Return the (X, Y) coordinate for the center point of the cell that contains the specified text.  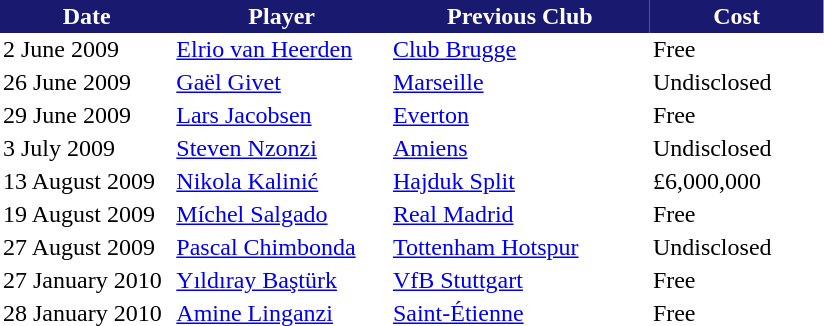
Real Madrid (520, 214)
Club Brugge (520, 50)
Míchel Salgado (282, 214)
Amiens (520, 148)
£6,000,000 (736, 182)
Date (86, 16)
VfB Stuttgart (520, 280)
29 June 2009 (86, 116)
27 January 2010 (86, 280)
Everton (520, 116)
Previous Club (520, 16)
Player (282, 16)
Gaël Givet (282, 82)
19 August 2009 (86, 214)
26 June 2009 (86, 82)
2 June 2009 (86, 50)
Elrio van Heerden (282, 50)
13 August 2009 (86, 182)
3 July 2009 (86, 148)
27 August 2009 (86, 248)
Lars Jacobsen (282, 116)
Hajduk Split (520, 182)
Pascal Chimbonda (282, 248)
Tottenham Hotspur (520, 248)
Marseille (520, 82)
Cost (736, 16)
Nikola Kalinić (282, 182)
Yıldıray Baştürk (282, 280)
Steven Nzonzi (282, 148)
